Capture the cell that displays the provided text and extract its [x, y] central coordinate. 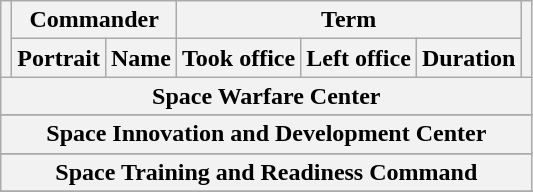
Commander [94, 20]
Space Warfare Center [266, 96]
Name [140, 58]
Portrait [59, 58]
Space Training and Readiness Command [266, 172]
Took office [239, 58]
Left office [359, 58]
Space Innovation and Development Center [266, 134]
Duration [468, 58]
Term [349, 20]
